Return the [X, Y] coordinate for the center point of the cell that contains the specified text.  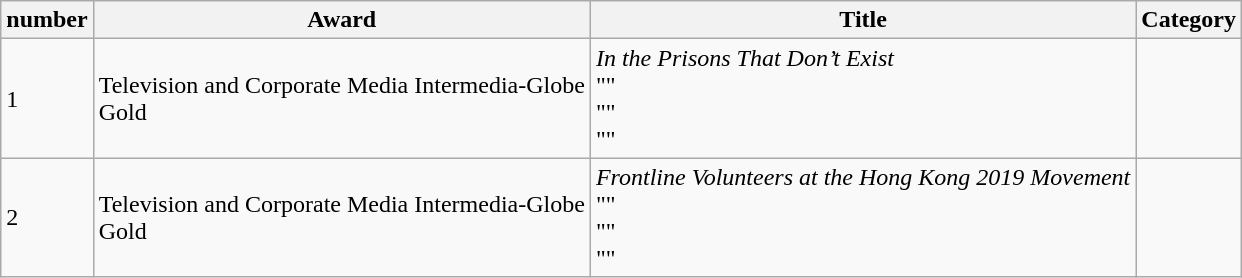
2 [47, 218]
Frontline Volunteers at the Hong Kong 2019 Movement"""""" [862, 218]
In the Prisons That Don’t Exist"""""" [862, 98]
1 [47, 98]
Title [862, 20]
Award [342, 20]
number [47, 20]
Category [1189, 20]
